Identify which cell holds the provided text, then report its [X, Y] central coordinate. 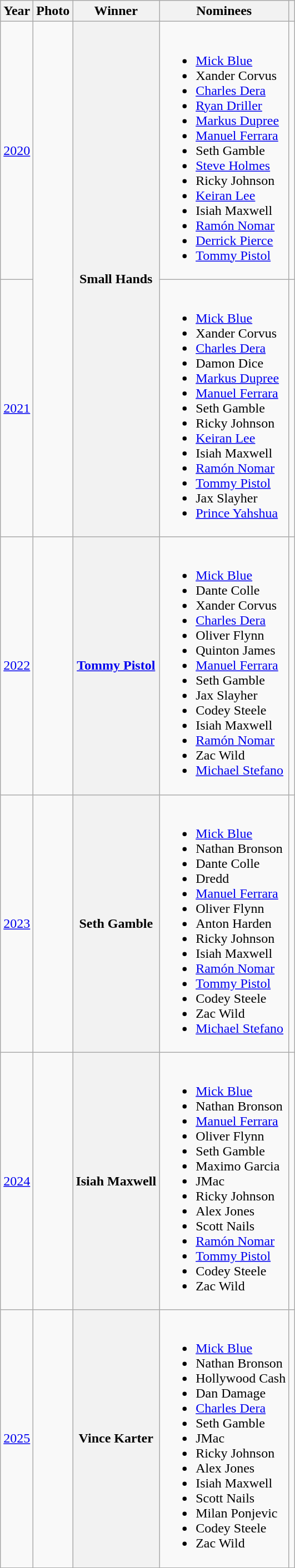
Photo [53, 11]
Seth Gamble [116, 923]
2020 [17, 150]
2023 [17, 923]
2021 [17, 408]
Small Hands [116, 279]
Nominees [224, 11]
2025 [17, 1439]
Winner [116, 11]
Isiah Maxwell [116, 1181]
2022 [17, 666]
2024 [17, 1181]
Tommy Pistol [116, 666]
Year [17, 11]
Vince Karter [116, 1439]
